Determine the [X, Y] coordinate at the center of the cell enclosing the given text.  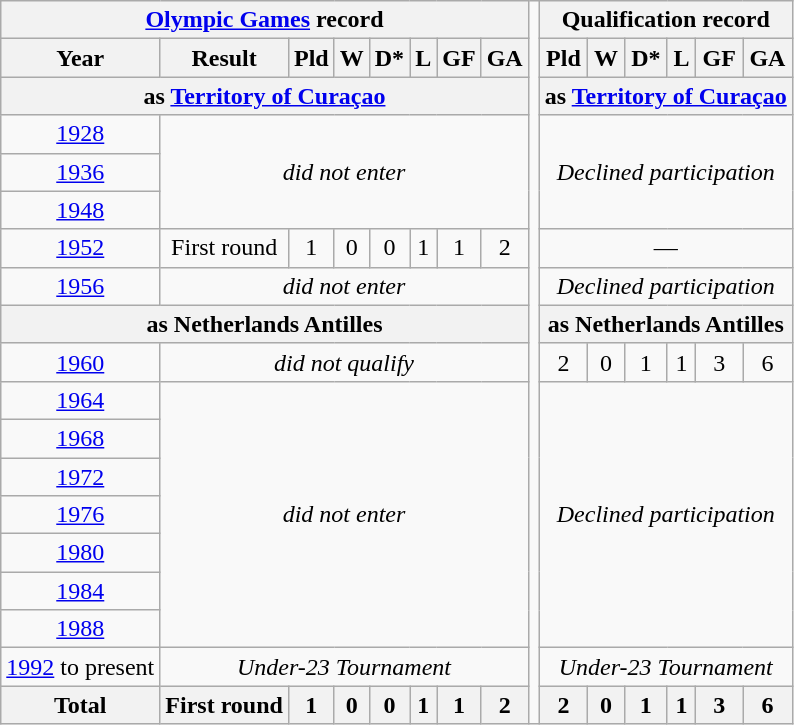
1988 [80, 629]
1968 [80, 438]
1976 [80, 515]
1992 to present [80, 667]
1956 [80, 286]
1964 [80, 400]
1960 [80, 362]
Olympic Games record [264, 20]
1928 [80, 134]
1936 [80, 172]
1952 [80, 248]
Qualification record [666, 20]
— [666, 248]
Year [80, 58]
Result [224, 58]
1984 [80, 591]
1972 [80, 477]
Total [80, 705]
1980 [80, 553]
1948 [80, 210]
did not qualify [344, 362]
